Capture the cell that displays the provided text and extract its [X, Y] central coordinate. 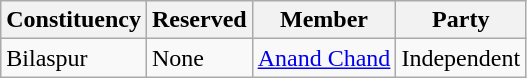
Bilaspur [74, 58]
Anand Chand [324, 58]
Constituency [74, 20]
Party [461, 20]
None [199, 58]
Member [324, 20]
Independent [461, 58]
Reserved [199, 20]
